Locate the cell with the specified text and output its [X, Y] center coordinate. 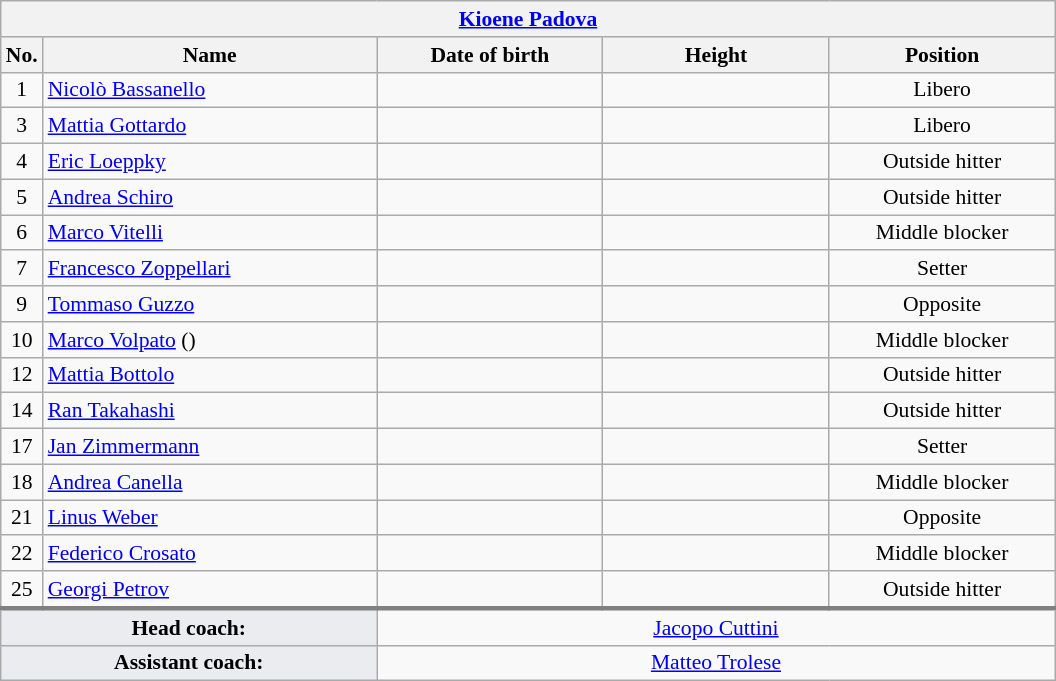
Position [942, 55]
Jacopo Cuttini [716, 626]
Francesco Zoppellari [210, 269]
7 [22, 269]
25 [22, 590]
Nicolò Bassanello [210, 90]
Head coach: [189, 626]
3 [22, 126]
17 [22, 447]
Marco Volpato () [210, 340]
Ran Takahashi [210, 411]
6 [22, 233]
Name [210, 55]
No. [22, 55]
18 [22, 482]
Height [716, 55]
Date of birth [490, 55]
Eric Loeppky [210, 162]
Andrea Schiro [210, 197]
Matteo Trolese [716, 663]
Kioene Padova [528, 19]
Linus Weber [210, 518]
4 [22, 162]
Mattia Gottardo [210, 126]
22 [22, 554]
1 [22, 90]
5 [22, 197]
Federico Crosato [210, 554]
Mattia Bottolo [210, 375]
10 [22, 340]
Georgi Petrov [210, 590]
14 [22, 411]
21 [22, 518]
Tommaso Guzzo [210, 304]
Andrea Canella [210, 482]
Assistant coach: [189, 663]
9 [22, 304]
Marco Vitelli [210, 233]
12 [22, 375]
Jan Zimmermann [210, 447]
